Extract the (X, Y) coordinate from the center of the cell holding the provided text.  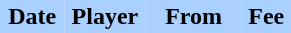
From (194, 16)
Fee (266, 16)
Player (106, 16)
Date (32, 16)
